Return the [x, y] coordinate for the center point of the cell that contains the specified text.  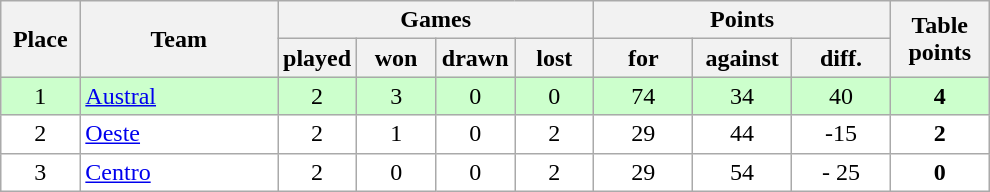
diff. [842, 58]
Games [436, 20]
lost [554, 58]
Austral [179, 96]
won [396, 58]
Tablepoints [940, 39]
34 [742, 96]
Place [40, 39]
4 [940, 96]
Points [742, 20]
drawn [476, 58]
Oeste [179, 134]
54 [742, 172]
- 25 [842, 172]
44 [742, 134]
against [742, 58]
played [318, 58]
40 [842, 96]
-15 [842, 134]
74 [644, 96]
Team [179, 39]
Centro [179, 172]
for [644, 58]
